Return [X, Y] of the center of cell containing provided text 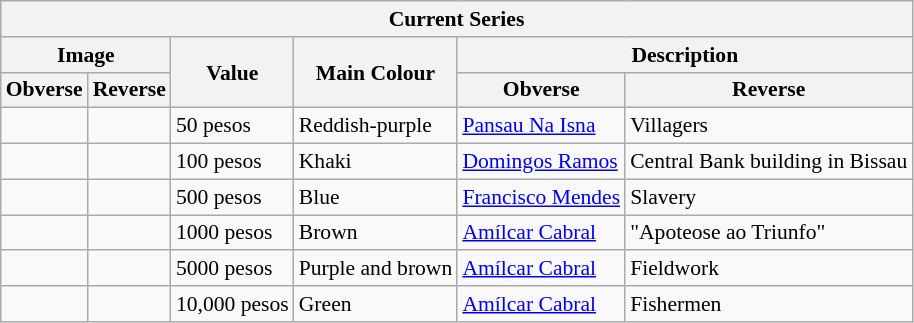
1000 pesos [232, 233]
Value [232, 72]
"Apoteose ao Triunfo" [768, 233]
Blue [376, 197]
100 pesos [232, 162]
Francisco Mendes [541, 197]
Domingos Ramos [541, 162]
50 pesos [232, 126]
Current Series [457, 19]
5000 pesos [232, 269]
Villagers [768, 126]
Purple and brown [376, 269]
Slavery [768, 197]
Brown [376, 233]
Reddish-purple [376, 126]
500 pesos [232, 197]
Description [684, 55]
Image [86, 55]
Khaki [376, 162]
Central Bank building in Bissau [768, 162]
Pansau Na Isna [541, 126]
Main Colour [376, 72]
Green [376, 304]
10,000 pesos [232, 304]
Fieldwork [768, 269]
Fishermen [768, 304]
